Capture the cell that displays the provided text and extract its (x, y) central coordinate. 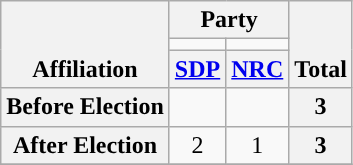
Party (228, 20)
Before Election (86, 107)
NRC (258, 69)
2 (197, 145)
Affiliation (86, 44)
1 (258, 145)
SDP (197, 69)
Total (321, 44)
After Election (86, 145)
